Scan for the cell matching the given text and deliver its (X, Y) coordinate at center. 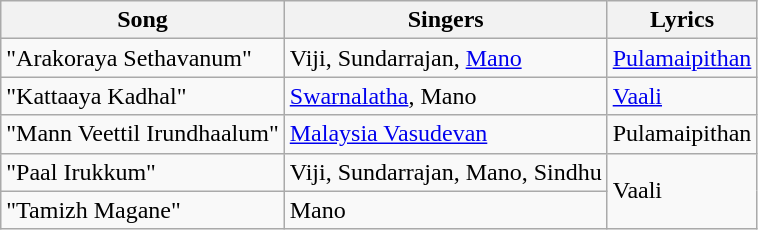
Singers (446, 20)
"Paal Irukkum" (143, 172)
"Arakoraya Sethavanum" (143, 58)
Malaysia Vasudevan (446, 134)
Song (143, 20)
"Kattaaya Kadhal" (143, 96)
Viji, Sundarrajan, Mano, Sindhu (446, 172)
"Mann Veettil Irundhaalum" (143, 134)
Lyrics (682, 20)
"Tamizh Magane" (143, 210)
Mano (446, 210)
Swarnalatha, Mano (446, 96)
Viji, Sundarrajan, Mano (446, 58)
